Locate the cell with the specified text and output its (X, Y) center coordinate. 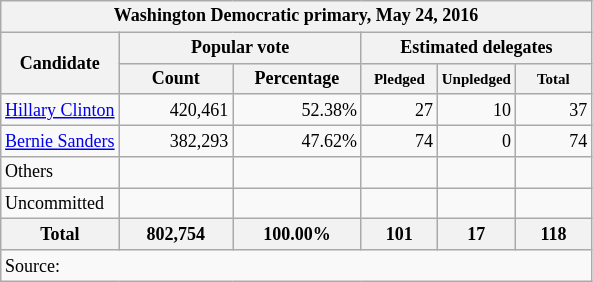
Pledged (399, 78)
Washington Democratic primary, May 24, 2016 (296, 16)
Count (176, 78)
802,754 (176, 234)
52.38% (298, 110)
Estimated delegates (476, 48)
101 (399, 234)
420,461 (176, 110)
47.62% (298, 140)
27 (399, 110)
Others (60, 172)
37 (553, 110)
118 (553, 234)
17 (476, 234)
100.00% (298, 234)
382,293 (176, 140)
0 (476, 140)
10 (476, 110)
Hillary Clinton (60, 110)
Percentage (298, 78)
Source: (296, 266)
Bernie Sanders (60, 140)
Popular vote (240, 48)
Unpledged (476, 78)
Candidate (60, 63)
Uncommitted (60, 204)
